Extract the [X, Y] coordinate from the center of the cell holding the provided text.  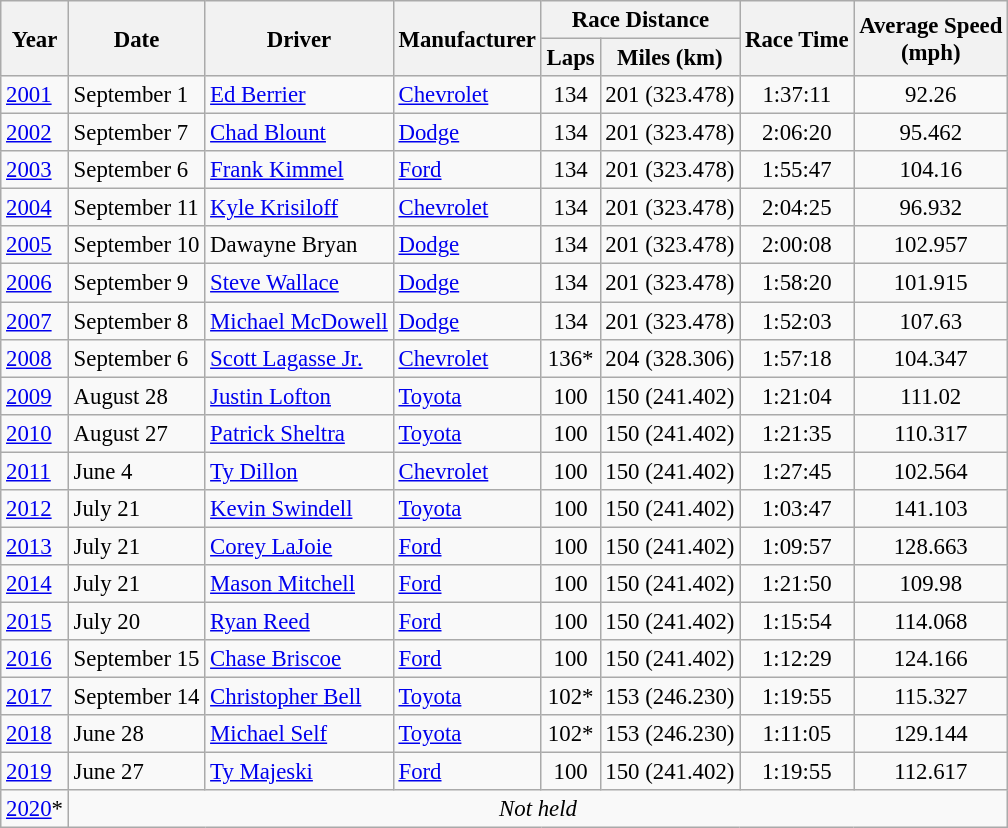
2013 [35, 546]
1:15:54 [797, 621]
Patrick Sheltra [299, 433]
2006 [35, 283]
September 8 [136, 321]
2014 [35, 584]
2018 [35, 734]
136* [570, 358]
129.144 [931, 734]
Ed Berrier [299, 95]
September 15 [136, 659]
1:21:50 [797, 584]
2020* [35, 809]
September 9 [136, 283]
110.317 [931, 433]
2003 [35, 170]
Corey LaJoie [299, 546]
September 1 [136, 95]
July 20 [136, 621]
2009 [35, 396]
1:21:04 [797, 396]
2:00:08 [797, 245]
1:03:47 [797, 509]
Ryan Reed [299, 621]
1:12:29 [797, 659]
June 28 [136, 734]
204 (328.306) [670, 358]
June 27 [136, 772]
Kyle Krisiloff [299, 208]
2004 [35, 208]
2010 [35, 433]
2016 [35, 659]
2008 [35, 358]
1:58:20 [797, 283]
92.26 [931, 95]
95.462 [931, 133]
1:09:57 [797, 546]
1:55:47 [797, 170]
Miles (km) [670, 58]
112.617 [931, 772]
Michael McDowell [299, 321]
107.63 [931, 321]
2001 [35, 95]
Christopher Bell [299, 697]
Manufacturer [467, 38]
Race Distance [640, 20]
Laps [570, 58]
128.663 [931, 546]
Kevin Swindell [299, 509]
1:11:05 [797, 734]
Frank Kimmel [299, 170]
2:04:25 [797, 208]
Chase Briscoe [299, 659]
Race Time [797, 38]
102.564 [931, 471]
August 28 [136, 396]
1:21:35 [797, 433]
September 11 [136, 208]
2017 [35, 697]
Driver [299, 38]
September 7 [136, 133]
Scott Lagasse Jr. [299, 358]
104.347 [931, 358]
Michael Self [299, 734]
August 27 [136, 433]
2005 [35, 245]
102.957 [931, 245]
1:52:03 [797, 321]
2002 [35, 133]
141.103 [931, 509]
96.932 [931, 208]
Ty Majeski [299, 772]
2019 [35, 772]
101.915 [931, 283]
124.166 [931, 659]
104.16 [931, 170]
September 10 [136, 245]
111.02 [931, 396]
Not held [538, 809]
1:57:18 [797, 358]
2007 [35, 321]
1:27:45 [797, 471]
Justin Lofton [299, 396]
Chad Blount [299, 133]
109.98 [931, 584]
Ty Dillon [299, 471]
Average Speed(mph) [931, 38]
June 4 [136, 471]
Date [136, 38]
115.327 [931, 697]
Steve Wallace [299, 283]
2015 [35, 621]
Year [35, 38]
2:06:20 [797, 133]
Mason Mitchell [299, 584]
2011 [35, 471]
September 14 [136, 697]
1:37:11 [797, 95]
Dawayne Bryan [299, 245]
2012 [35, 509]
114.068 [931, 621]
